Provide the (x, y) coordinate of the cell's center where the given text is located.  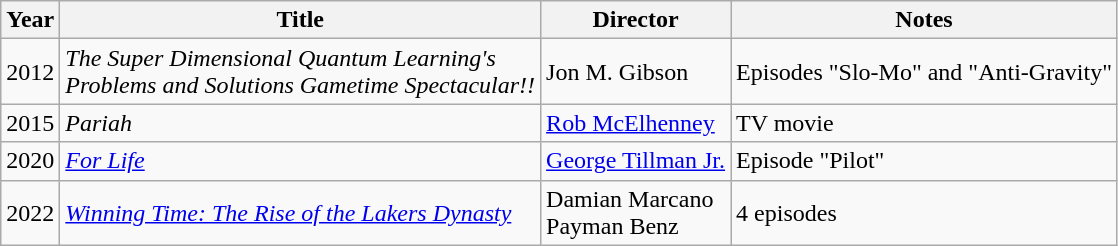
The Super Dimensional Quantum Learning'sProblems and Solutions Gametime Spectacular!! (300, 72)
Pariah (300, 123)
2020 (30, 161)
2012 (30, 72)
Year (30, 20)
Damian MarcanoPayman Benz (636, 212)
George Tillman Jr. (636, 161)
For Life (300, 161)
Director (636, 20)
Jon M. Gibson (636, 72)
Episode "Pilot" (924, 161)
TV movie (924, 123)
Title (300, 20)
2022 (30, 212)
4 episodes (924, 212)
Episodes "Slo-Mo" and "Anti-Gravity" (924, 72)
Notes (924, 20)
2015 (30, 123)
Rob McElhenney (636, 123)
Winning Time: The Rise of the Lakers Dynasty (300, 212)
